Return the (X, Y) coordinate for the center point of the cell that contains the specified text.  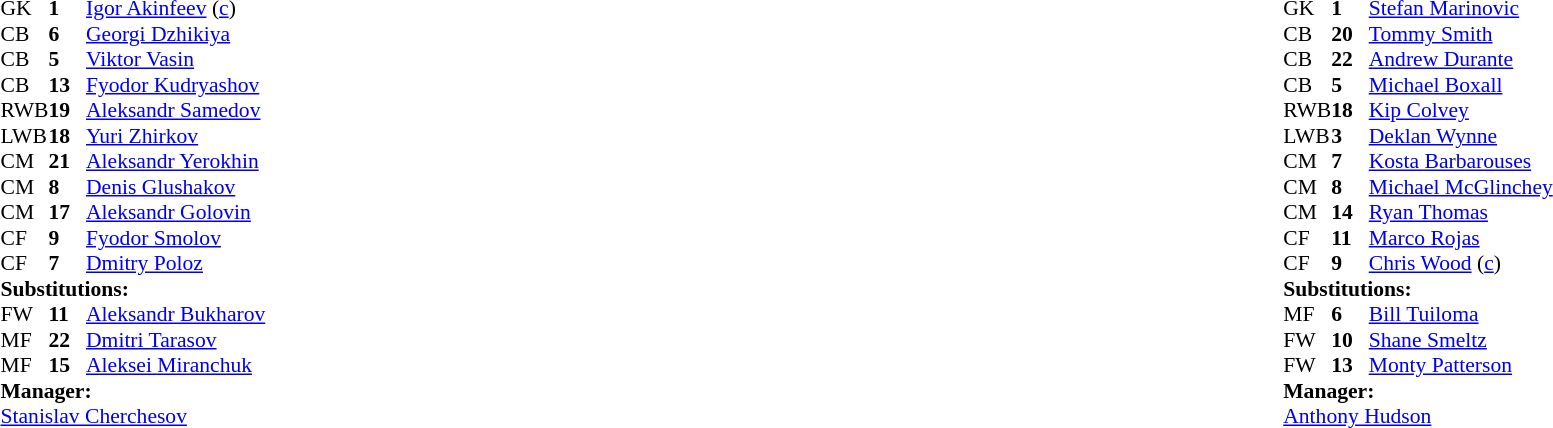
Michael McGlinchey (1461, 187)
Denis Glushakov (176, 187)
10 (1350, 340)
Kip Colvey (1461, 111)
Chris Wood (c) (1461, 263)
Monty Patterson (1461, 365)
Aleksandr Bukharov (176, 315)
Georgi Dzhikiya (176, 34)
Tommy Smith (1461, 34)
3 (1350, 136)
20 (1350, 34)
Aleksandr Samedov (176, 111)
Dmitry Poloz (176, 263)
19 (67, 111)
21 (67, 161)
Ryan Thomas (1461, 213)
Yuri Zhirkov (176, 136)
Aleksandr Golovin (176, 213)
15 (67, 365)
Michael Boxall (1461, 85)
Viktor Vasin (176, 59)
Fyodor Kudryashov (176, 85)
Bill Tuiloma (1461, 315)
Shane Smeltz (1461, 340)
Marco Rojas (1461, 238)
Aleksandr Yerokhin (176, 161)
Dmitri Tarasov (176, 340)
Andrew Durante (1461, 59)
Aleksei Miranchuk (176, 365)
17 (67, 213)
Deklan Wynne (1461, 136)
14 (1350, 213)
Kosta Barbarouses (1461, 161)
Fyodor Smolov (176, 238)
